Extract the (X, Y) coordinate from the center of the cell holding the provided text.  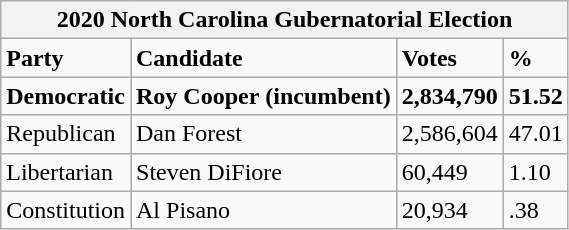
Libertarian (66, 172)
47.01 (536, 134)
60,449 (450, 172)
Party (66, 58)
20,934 (450, 210)
Dan Forest (263, 134)
Democratic (66, 96)
Steven DiFiore (263, 172)
2,834,790 (450, 96)
51.52 (536, 96)
% (536, 58)
Al Pisano (263, 210)
Republican (66, 134)
Roy Cooper (incumbent) (263, 96)
Candidate (263, 58)
Constitution (66, 210)
.38 (536, 210)
Votes (450, 58)
2,586,604 (450, 134)
1.10 (536, 172)
2020 North Carolina Gubernatorial Election (285, 20)
